Pinpoint the cell where the given text exists, returning its [x, y] midpoint coordinate. 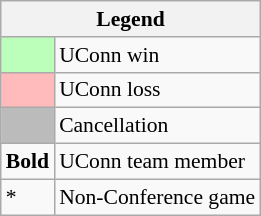
Bold [28, 162]
Cancellation [157, 126]
UConn team member [157, 162]
UConn win [157, 55]
* [28, 197]
Legend [130, 19]
Non-Conference game [157, 197]
UConn loss [157, 90]
